Extract the [x, y] coordinate from the center of the cell holding the provided text.  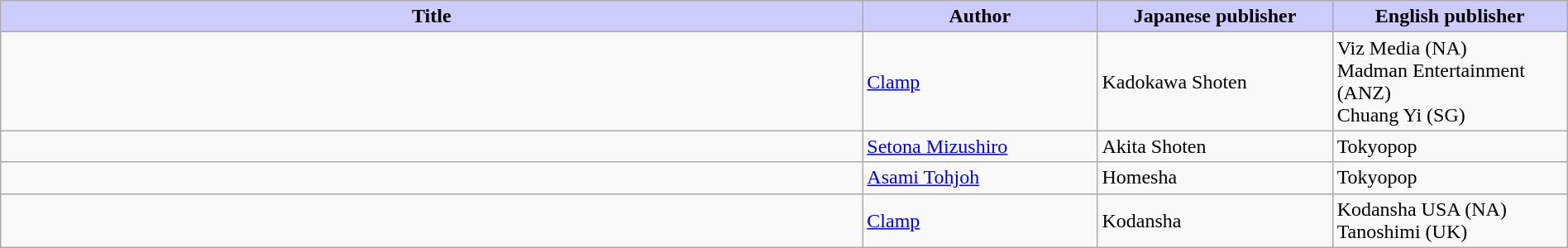
Akita Shoten [1215, 146]
Setona Mizushiro [980, 146]
Viz Media (NA) Madman Entertainment (ANZ) Chuang Yi (SG) [1450, 81]
Kodansha USA (NA) Tanoshimi (UK) [1450, 220]
Asami Tohjoh [980, 178]
Kadokawa Shoten [1215, 81]
English publisher [1450, 17]
Author [980, 17]
Kodansha [1215, 220]
Japanese publisher [1215, 17]
Homesha [1215, 178]
Title [432, 17]
